Extract the (x, y) coordinate from the center of the cell holding the provided text.  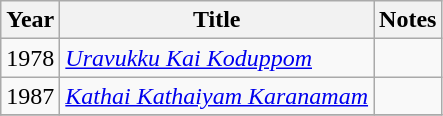
1987 (30, 96)
Kathai Kathaiyam Karanamam (217, 96)
Title (217, 20)
Notes (408, 20)
1978 (30, 58)
Year (30, 20)
Uravukku Kai Koduppom (217, 58)
